Return the (x, y) coordinate for the center point of the cell that contains the specified text.  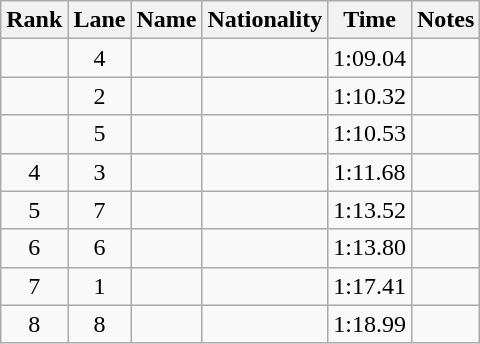
Notes (445, 20)
1:09.04 (370, 58)
1:11.68 (370, 172)
Nationality (265, 20)
1:13.80 (370, 248)
1 (100, 286)
1:18.99 (370, 324)
2 (100, 96)
Rank (34, 20)
3 (100, 172)
Lane (100, 20)
Name (166, 20)
Time (370, 20)
1:13.52 (370, 210)
1:10.53 (370, 134)
1:10.32 (370, 96)
1:17.41 (370, 286)
